Locate the cell with the specified text and output its [x, y] center coordinate. 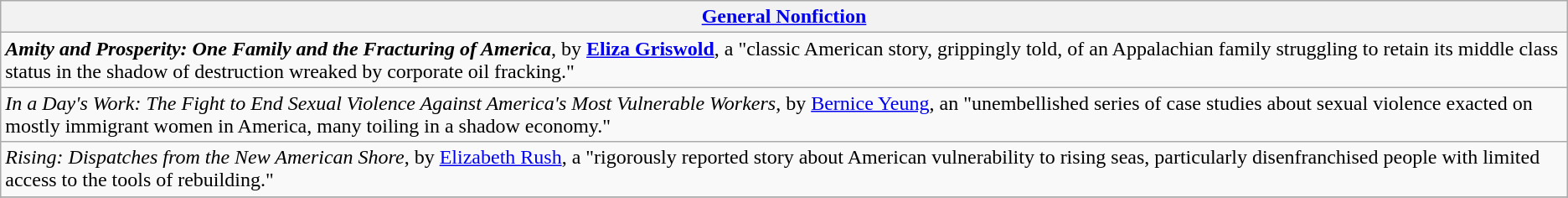
General Nonfiction [784, 17]
